Output the (x, y) coordinate of the center of the cell containing the given text.  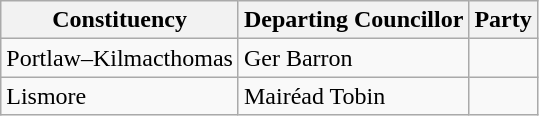
Departing Councillor (353, 20)
Lismore (120, 96)
Party (503, 20)
Ger Barron (353, 58)
Portlaw–Kilmacthomas (120, 58)
Mairéad Tobin (353, 96)
Constituency (120, 20)
